Identify which cell holds the provided text, then report its [x, y] central coordinate. 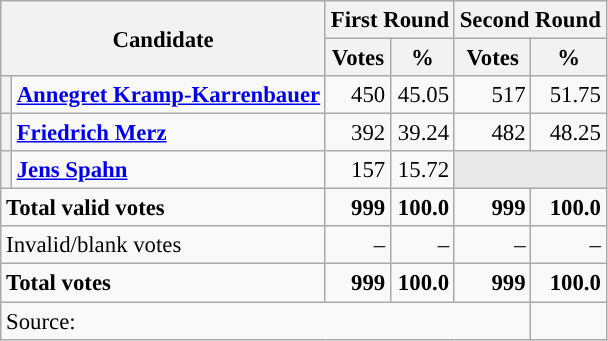
Jens Spahn [168, 170]
517 [492, 95]
Source: [266, 321]
Invalid/blank votes [164, 245]
Annegret Kramp-Karrenbauer [168, 95]
48.25 [568, 133]
15.72 [422, 170]
First Round [390, 20]
157 [358, 170]
39.24 [422, 133]
482 [492, 133]
Candidate [164, 38]
450 [358, 95]
Total votes [164, 283]
51.75 [568, 95]
45.05 [422, 95]
Total valid votes [164, 208]
Second Round [530, 20]
Friedrich Merz [168, 133]
392 [358, 133]
